Return [x, y] of the center of cell containing provided text 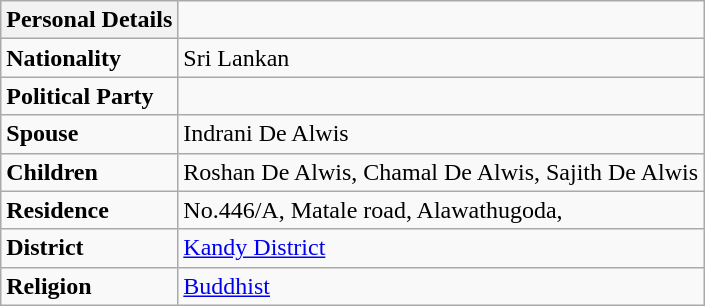
Personal Details [90, 20]
Children [90, 172]
Roshan De Alwis, Chamal De Alwis, Sajith De Alwis [441, 172]
Religion [90, 286]
Sri Lankan [441, 58]
Political Party [90, 96]
District [90, 248]
Indrani De Alwis [441, 134]
Residence [90, 210]
No.446/A, Matale road, Alawathugoda, [441, 210]
Spouse [90, 134]
Buddhist [441, 286]
Nationality [90, 58]
Kandy District [441, 248]
